Determine the (x, y) coordinate at the center of the cell enclosing the given text.  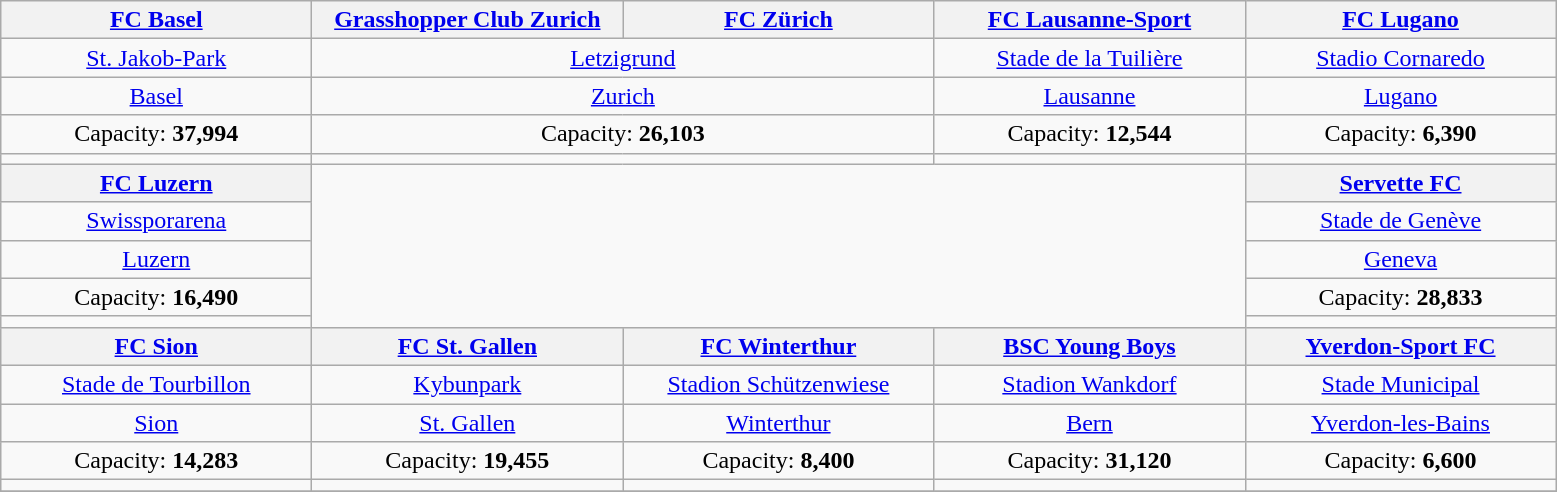
FC St. Gallen (468, 346)
Capacity: 19,455 (468, 461)
Bern (1090, 423)
Stade Municipal (1400, 384)
Kybunpark (468, 384)
Letzigrund (623, 58)
Capacity: 16,490 (156, 297)
Capacity: 28,833 (1400, 297)
Stade de Tourbillon (156, 384)
Servette FC (1400, 183)
Yverdon-les-Bains (1400, 423)
Stadio Cornaredo (1400, 58)
Stadion Schützenwiese (778, 384)
St. Jakob-Park (156, 58)
FC Lugano (1400, 20)
Capacity: 6,600 (1400, 461)
Lugano (1400, 96)
Luzern (156, 259)
Swissporarena (156, 221)
FC Luzern (156, 183)
BSC Young Boys (1090, 346)
FC Lausanne-Sport (1090, 20)
Capacity: 6,390 (1400, 134)
Basel (156, 96)
Capacity: 12,544 (1090, 134)
Zurich (623, 96)
Stadion Wankdorf (1090, 384)
Sion (156, 423)
Capacity: 37,994 (156, 134)
FC Sion (156, 346)
FC Winterthur (778, 346)
Stade de la Tuilière (1090, 58)
Capacity: 14,283 (156, 461)
Capacity: 26,103 (623, 134)
Lausanne (1090, 96)
Stade de Genève (1400, 221)
Winterthur (778, 423)
FC Basel (156, 20)
St. Gallen (468, 423)
FC Zürich (778, 20)
Grasshopper Club Zurich (468, 20)
Geneva (1400, 259)
Capacity: 31,120 (1090, 461)
Capacity: 8,400 (778, 461)
Yverdon-Sport FC (1400, 346)
